Return the [X, Y] coordinate for the center point of the cell that contains the specified text.  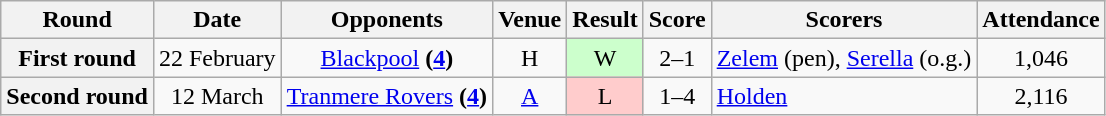
1,046 [1041, 58]
Score [677, 20]
2,116 [1041, 96]
Blackpool (4) [386, 58]
1–4 [677, 96]
12 March [217, 96]
2–1 [677, 58]
Zelem (pen), Serella (o.g.) [844, 58]
H [530, 58]
W [605, 58]
Round [78, 20]
Result [605, 20]
Venue [530, 20]
Date [217, 20]
Holden [844, 96]
A [530, 96]
L [605, 96]
Opponents [386, 20]
Scorers [844, 20]
Second round [78, 96]
22 February [217, 58]
Attendance [1041, 20]
Tranmere Rovers (4) [386, 96]
First round [78, 58]
